Pinpoint the cell where the given text exists, returning its (X, Y) midpoint coordinate. 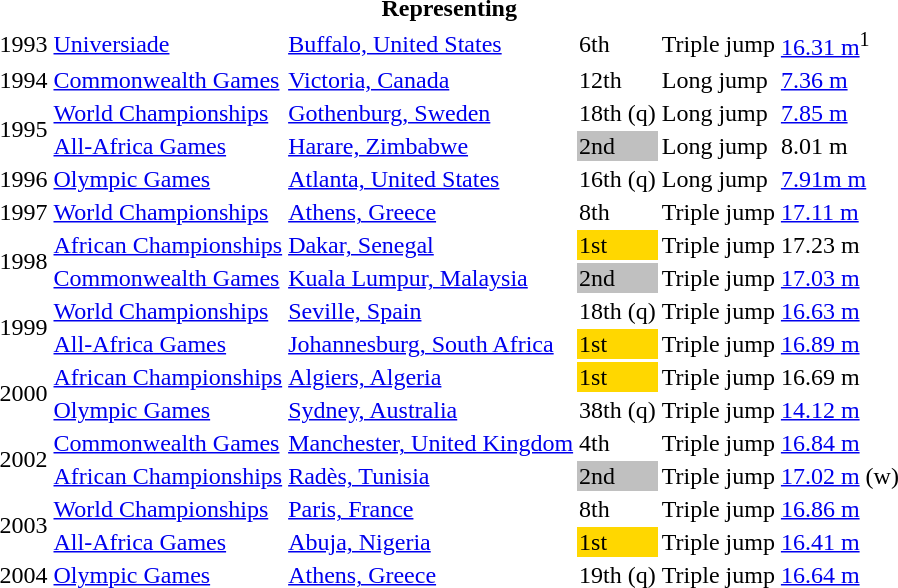
Victoria, Canada (431, 80)
Atlanta, United States (431, 179)
Universiade (168, 44)
38th (q) (618, 410)
Harare, Zimbabwe (431, 146)
Manchester, United Kingdom (431, 443)
Algiers, Algeria (431, 377)
16th (q) (618, 179)
12th (618, 80)
4th (618, 443)
6th (618, 44)
Abuja, Nigeria (431, 542)
Dakar, Senegal (431, 245)
Sydney, Australia (431, 410)
Athens, Greece (431, 212)
Kuala Lumpur, Malaysia (431, 278)
Buffalo, United States (431, 44)
Radès, Tunisia (431, 476)
Paris, France (431, 509)
Seville, Spain (431, 311)
Gothenburg, Sweden (431, 113)
Johannesburg, South Africa (431, 344)
